Return (X, Y) of the center of cell containing provided text 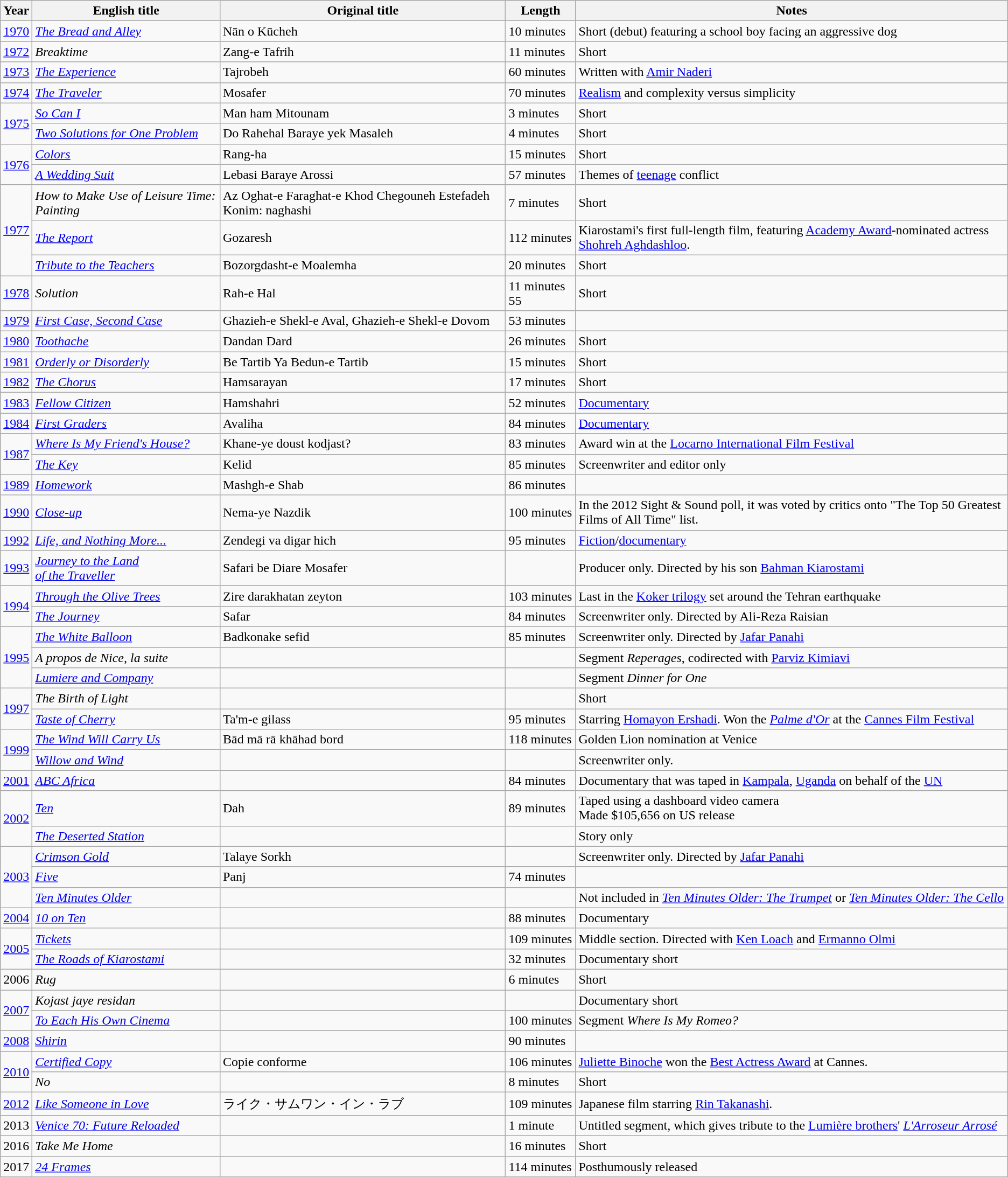
Two Solutions for One Problem (126, 134)
1987 (16, 454)
90 minutes (541, 1041)
Taste of Cherry (126, 719)
74 minutes (541, 877)
1970 (16, 31)
Copie conforme (362, 1062)
The Chorus (126, 382)
106 minutes (541, 1062)
2008 (16, 1041)
Documentary that was taped in Kampala, Uganda on behalf of the UN (792, 781)
103 minutes (541, 596)
Rang-ha (362, 154)
Khane-ye doust kodjast? (362, 444)
Japanese film starring Rin Takanashi. (792, 1104)
Producer only. Directed by his son Bahman Kiarostami (792, 568)
112 minutes (541, 237)
1975 (16, 123)
1976 (16, 164)
Shirin (126, 1041)
The Roads of Kiarostami (126, 959)
1989 (16, 485)
Ten Minutes Older (126, 897)
114 minutes (541, 1166)
Solution (126, 293)
Length (541, 11)
Zire darakhatan zeyton (362, 596)
Kojast jaye residan (126, 1000)
Fellow Citizen (126, 403)
A Wedding Suit (126, 175)
1981 (16, 362)
Original title (362, 11)
52 minutes (541, 403)
Segment Where Is My Romeo? (792, 1021)
Taped using a dashboard video cameraMade $105,656 on US release (792, 808)
2002 (16, 819)
Hamshahri (362, 403)
The Bread and Alley (126, 31)
83 minutes (541, 444)
Venice 70: Future Reloaded (126, 1125)
Do Rahehal Baraye yek Masaleh (362, 134)
70 minutes (541, 93)
16 minutes (541, 1146)
The Experience (126, 72)
Lumiere and Company (126, 678)
Willow and Wind (126, 760)
Tribute to the Teachers (126, 265)
English title (126, 11)
Rug (126, 979)
Rah-e Hal (362, 293)
11 minutes 55 (541, 293)
Untitled segment, which gives tribute to the Lumière brothers' L'Arroseur Arrosé (792, 1125)
3 minutes (541, 113)
Segment Dinner for One (792, 678)
Take Me Home (126, 1146)
2007 (16, 1011)
Man ham Mitounam (362, 113)
57 minutes (541, 175)
2004 (16, 918)
ABC Africa (126, 781)
Dandan Dard (362, 342)
1999 (16, 750)
8 minutes (541, 1082)
Be Tartib Ya Bedun-e Tartib (362, 362)
In the 2012 Sight & Sound poll, it was voted by critics onto "The Top 50 Greatest Films of All Time" list. (792, 513)
First Case, Second Case (126, 321)
Colors (126, 154)
The Deserted Station (126, 836)
Nān o Kūcheh (362, 31)
2010 (16, 1072)
17 minutes (541, 382)
Avaliha (362, 423)
10 on Ten (126, 918)
26 minutes (541, 342)
Fiction/documentary (792, 540)
Gozaresh (362, 237)
Close-up (126, 513)
Life, and Nothing More... (126, 540)
Not included in Ten Minutes Older: The Trumpet or Ten Minutes Older: The Cello (792, 897)
2012 (16, 1104)
Mashgh-e Shab (362, 485)
ライク・サムワン・イン・ラブ (362, 1104)
Certified Copy (126, 1062)
Short (debut) featuring a school boy facing an aggressive dog (792, 31)
Bād mā rā khāhad bord (362, 740)
Ta'm-e gilass (362, 719)
2001 (16, 781)
1984 (16, 423)
Nema-ye Nazdik (362, 513)
Written with Amir Naderi (792, 72)
6 minutes (541, 979)
Badkonake sefid (362, 637)
Five (126, 877)
The Traveler (126, 93)
Toothache (126, 342)
2003 (16, 877)
7 minutes (541, 203)
Kelid (362, 464)
20 minutes (541, 265)
Journey to the Land of the Traveller (126, 568)
1 minute (541, 1125)
2006 (16, 979)
86 minutes (541, 485)
Dah (362, 808)
Juliette Binoche won the Best Actress Award at Cannes. (792, 1062)
Panj (362, 877)
Themes of teenage conflict (792, 175)
Crimson Gold (126, 856)
1982 (16, 382)
Golden Lion nomination at Venice (792, 740)
Middle section. Directed with Ken Loach and Ermanno Olmi (792, 938)
Breaktime (126, 52)
1995 (16, 657)
Homework (126, 485)
The Birth of Light (126, 699)
Like Someone in Love (126, 1104)
32 minutes (541, 959)
Screenwriter only. (792, 760)
Hamsarayan (362, 382)
Bozorgdasht-e Moalemha (362, 265)
89 minutes (541, 808)
Ten (126, 808)
Az Oghat-e Faraghat-e Khod Chegouneh Estefadeh Konim: naghashi (362, 203)
Where Is My Friend's House? (126, 444)
1973 (16, 72)
To Each His Own Cinema (126, 1021)
Lebasi Baraye Arossi (362, 175)
No (126, 1082)
1997 (16, 709)
60 minutes (541, 72)
The Wind Will Carry Us (126, 740)
118 minutes (541, 740)
Safari be Diare Mosafer (362, 568)
Tajrobeh (362, 72)
Last in the Koker trilogy set around the Tehran earthquake (792, 596)
Safar (362, 616)
2016 (16, 1146)
1990 (16, 513)
88 minutes (541, 918)
11 minutes (541, 52)
1993 (16, 568)
The Key (126, 464)
Through the Olive Trees (126, 596)
Starring Homayon Ershadi. Won the Palme d'Or at the Cannes Film Festival (792, 719)
Segment Reperages, codirected with Parviz Kimiavi (792, 658)
1980 (16, 342)
1972 (16, 52)
How to Make Use of Leisure Time: Painting (126, 203)
Realism and complexity versus simplicity (792, 93)
Orderly or Disorderly (126, 362)
1977 (16, 230)
Zang-e Tafrih (362, 52)
Screenwriter and editor only (792, 464)
First Graders (126, 423)
24 Frames (126, 1166)
10 minutes (541, 31)
1974 (16, 93)
Year (16, 11)
1979 (16, 321)
53 minutes (541, 321)
4 minutes (541, 134)
The Journey (126, 616)
Ghazieh-e Shekl-e Aval, Ghazieh-e Shekl-e Dovom (362, 321)
Screenwriter only. Directed by Ali-Reza Raisian (792, 616)
Tickets (126, 938)
Mosafer (362, 93)
Kiarostami's first full-length film, featuring Academy Award-nominated actress Shohreh Aghdashloo. (792, 237)
The Report (126, 237)
Notes (792, 11)
Posthumously released (792, 1166)
1994 (16, 606)
Story only (792, 836)
Award win at the Locarno International Film Festival (792, 444)
1983 (16, 403)
Zendegi va digar hich (362, 540)
Talaye Sorkh (362, 856)
2013 (16, 1125)
1978 (16, 293)
So Can I (126, 113)
A propos de Nice, la suite (126, 658)
1992 (16, 540)
2005 (16, 949)
2017 (16, 1166)
The White Balloon (126, 637)
